Capture the cell that displays the provided text and extract its (X, Y) central coordinate. 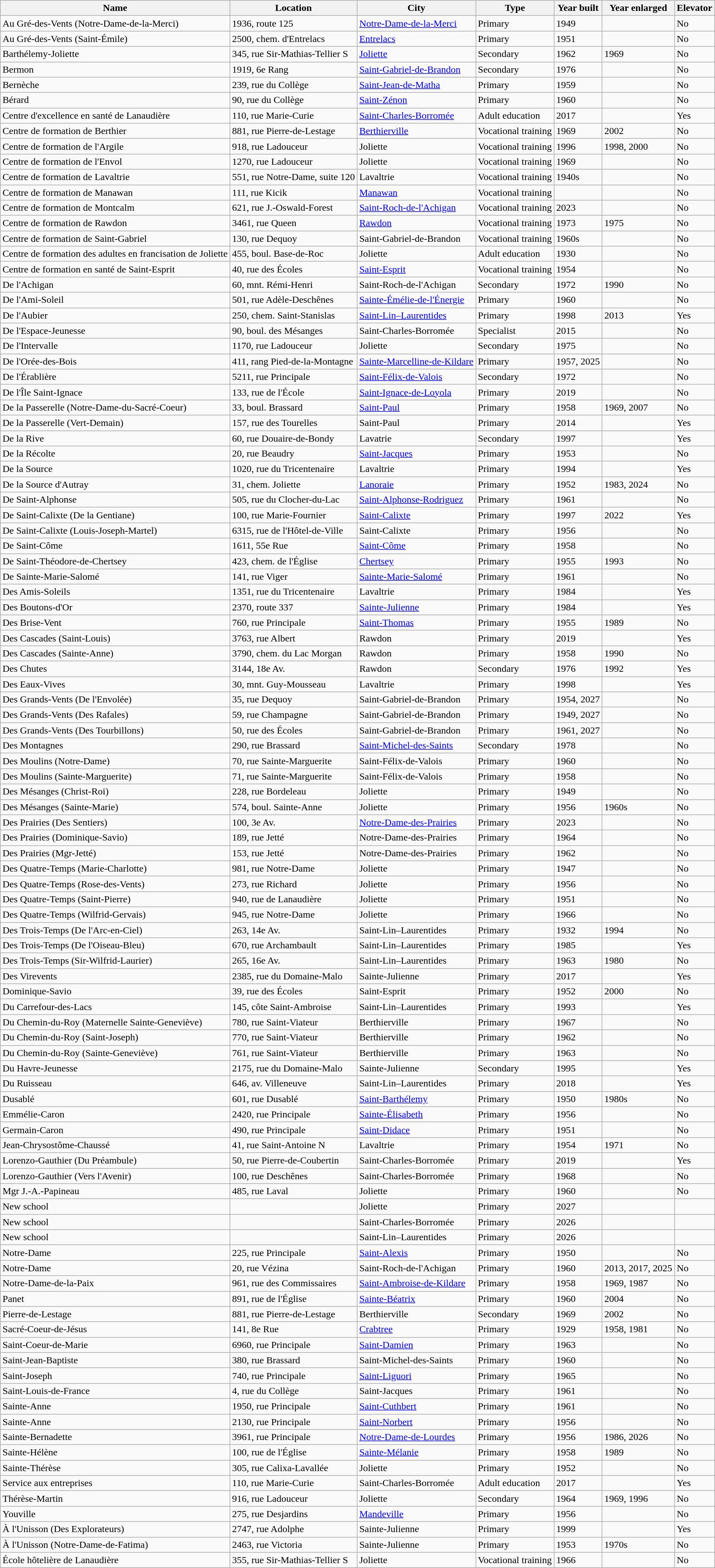
239, rue du Collège (293, 85)
780, rue Saint-Viateur (293, 1022)
1978 (578, 746)
Service aux entreprises (115, 1483)
940, rue de Lanaudière (293, 899)
485, rue Laval (293, 1191)
Location (293, 8)
Bérard (115, 100)
2130, rue Principale (293, 1421)
Des Montagnes (115, 746)
1961, 2027 (578, 730)
1980s (638, 1099)
2000 (638, 992)
Lavatrie (416, 438)
1995 (578, 1068)
1968 (578, 1176)
916, rue Ladouceur (293, 1499)
100, rue Deschênes (293, 1176)
3461, rue Queen (293, 223)
Des Grands-Vents (De l'Envolée) (115, 700)
490, rue Principale (293, 1130)
Youville (115, 1514)
2013, 2017, 2025 (638, 1268)
Saint-Alexis (416, 1253)
Du Ruisseau (115, 1084)
621, rue J.-Oswald-Forest (293, 208)
345, rue Sir-Mathias-Tellier S (293, 54)
Lorenzo-Gauthier (Du Préambule) (115, 1160)
Elevator (695, 8)
100, rue de l'Église (293, 1453)
1958, 1981 (638, 1329)
90, rue du Collège (293, 100)
Des Trois-Temps (De l'Arc-en-Ciel) (115, 930)
De Saint-Calixte (Louis-Joseph-Martel) (115, 530)
411, rang Pied-de-la-Montagne (293, 361)
2175, rue du Domaine-Malo (293, 1068)
Germain-Caron (115, 1130)
1020, rue du Tricentenaire (293, 469)
760, rue Principale (293, 623)
1936, route 125 (293, 23)
Sainte-Hélène (115, 1453)
Centre de formation de Lavaltrie (115, 177)
761, rue Saint-Viateur (293, 1053)
3144, 18e Av. (293, 669)
Sainte-Bernadette (115, 1437)
1940s (578, 177)
De la Passerelle (Vert-Demain) (115, 423)
6960, rue Principale (293, 1345)
Des Brise-Vent (115, 623)
2500, chem. d'Entrelacs (293, 39)
60, rue Douaire-de-Bondy (293, 438)
Des Moulins (Notre-Dame) (115, 761)
De la Passerelle (Notre-Dame-du-Sacré-Coeur) (115, 407)
1971 (638, 1145)
2385, rue du Domaine-Malo (293, 976)
1985 (578, 945)
Crabtree (416, 1329)
30, mnt. Guy-Mousseau (293, 684)
De la Source (115, 469)
Des Moulins (Sainte-Marguerite) (115, 776)
2420, rue Principale (293, 1114)
3961, rue Principale (293, 1437)
1970s (638, 1545)
Barthélemy-Joliette (115, 54)
Chertsey (416, 561)
39, rue des Écoles (293, 992)
3790, chem. du Lac Morgan (293, 653)
Des Amis-Soleils (115, 592)
1992 (638, 669)
De la Récolte (115, 454)
De Saint-Côme (115, 546)
De la Source d'Autray (115, 484)
265, 16e Av. (293, 961)
Des Quatre-Temps (Rose-des-Vents) (115, 884)
31, chem. Joliette (293, 484)
Sainte-Émélie-de-l'Énergie (416, 300)
290, rue Brassard (293, 746)
1947 (578, 868)
1270, rue Ladouceur (293, 161)
Du Chemin-du-Roy (Sainte-Geneviève) (115, 1053)
59, rue Champagne (293, 715)
5211, rue Principale (293, 377)
225, rue Principale (293, 1253)
Des Cascades (Sainte-Anne) (115, 653)
111, rue Kicik (293, 193)
Lanoraie (416, 484)
Centre de formation de l'Envol (115, 161)
1969, 2007 (638, 407)
Saint-Thomas (416, 623)
141, 8e Rue (293, 1329)
Pierre-de-Lestage (115, 1314)
1930 (578, 254)
50, rue des Écoles (293, 730)
918, rue Ladouceur (293, 146)
De l'Île Saint-Ignace (115, 392)
145, côte Saint-Ambroise (293, 1007)
Bernèche (115, 85)
1954, 2027 (578, 700)
Des Boutons-d'Or (115, 607)
De la Rive (115, 438)
1965 (578, 1375)
Sainte-Thérèse (115, 1468)
2014 (578, 423)
1170, rue Ladouceur (293, 346)
De Saint-Alphonse (115, 500)
Saint-Côme (416, 546)
1957, 2025 (578, 361)
Saint-Liguori (416, 1375)
École hôtelière de Lanaudière (115, 1560)
De Sainte-Marie-Salomé (115, 576)
Mgr J.-A.-Papineau (115, 1191)
961, rue des Commissaires (293, 1283)
1967 (578, 1022)
770, rue Saint-Viateur (293, 1038)
2022 (638, 515)
981, rue Notre-Dame (293, 868)
1980 (638, 961)
100, rue Marie-Fournier (293, 515)
2747, rue Adolphe (293, 1529)
157, rue des Tourelles (293, 423)
Des Trois-Temps (De l'Oiseau-Bleu) (115, 945)
De l'Orée-des-Bois (115, 361)
1959 (578, 85)
41, rue Saint-Antoine N (293, 1145)
1929 (578, 1329)
1969, 1987 (638, 1283)
380, rue Brassard (293, 1360)
Des Prairies (Mgr-Jetté) (115, 853)
273, rue Richard (293, 884)
Sainte-Marie-Salomé (416, 576)
1986, 2026 (638, 1437)
1611, 55e Rue (293, 546)
945, rue Notre-Dame (293, 914)
City (416, 8)
6315, rue de l'Hôtel-de-Ville (293, 530)
Des Prairies (Dominique-Savio) (115, 838)
1969, 1996 (638, 1499)
De l'Intervalle (115, 346)
Des Cascades (Saint-Louis) (115, 638)
Sainte-Élisabeth (416, 1114)
70, rue Sainte-Marguerite (293, 761)
2004 (638, 1299)
1932 (578, 930)
263, 14e Av. (293, 930)
505, rue du Clocher-du-Lac (293, 500)
455, boul. Base-de-Roc (293, 254)
Sainte-Mélanie (416, 1453)
Centre de formation des adultes en francisation de Joliette (115, 254)
Au Gré-des-Vents (Saint-Émile) (115, 39)
Saint-Cuthbert (416, 1406)
275, rue Desjardins (293, 1514)
50, rue Pierre-de-Coubertin (293, 1160)
2015 (578, 331)
100, 3e Av. (293, 822)
Saint-Jean-Baptiste (115, 1360)
2463, rue Victoria (293, 1545)
Du Havre-Jeunesse (115, 1068)
Saint-Zénon (416, 100)
71, rue Sainte-Marguerite (293, 776)
Saint-Jean-de-Matha (416, 85)
Des Mésanges (Sainte-Marie) (115, 807)
250, chem. Saint-Stanislas (293, 315)
35, rue Dequoy (293, 700)
601, rue Dusablé (293, 1099)
305, rue Calixa-Lavallée (293, 1468)
141, rue Viger (293, 576)
De l'Ami-Soleil (115, 300)
Des Grands-Vents (Des Tourbillons) (115, 730)
Jean-Chrysostôme-Chaussé (115, 1145)
Sainte-Béatrix (416, 1299)
De Saint-Calixte (De la Gentiane) (115, 515)
De l'Espace-Jeunesse (115, 331)
Dusablé (115, 1099)
Lorenzo-Gauthier (Vers l'Avenir) (115, 1176)
Saint-Coeur-de-Marie (115, 1345)
574, boul. Sainte-Anne (293, 807)
Saint-Ambroise-de-Kildare (416, 1283)
2013 (638, 315)
Thérèse-Martin (115, 1499)
Au Gré-des-Vents (Notre-Dame-de-la-Merci) (115, 23)
189, rue Jetté (293, 838)
Centre de formation de Berthier (115, 131)
Des Chutes (115, 669)
2027 (578, 1207)
Bermon (115, 69)
1999 (578, 1529)
Notre-Dame-de-Lourdes (416, 1437)
33, boul. Brassard (293, 407)
Des Mésanges (Christ-Roi) (115, 792)
Des Virevents (115, 976)
Des Trois-Temps (Sir-Wilfrid-Laurier) (115, 961)
À l'Unisson (Des Explorateurs) (115, 1529)
1973 (578, 223)
60, mnt. Rémi-Henri (293, 285)
Du Chemin-du-Roy (Saint-Joseph) (115, 1038)
Saint-Louis-de-France (115, 1391)
1996 (578, 146)
Des Quatre-Temps (Marie-Charlotte) (115, 868)
Saint-Joseph (115, 1375)
Des Grands-Vents (Des Rafales) (115, 715)
Saint-Ignace-de-Loyola (416, 392)
1998, 2000 (638, 146)
Name (115, 8)
740, rue Principale (293, 1375)
133, rue de l'École (293, 392)
2018 (578, 1084)
Dominique-Savio (115, 992)
551, rue Notre-Dame, suite 120 (293, 177)
Du Chemin-du-Roy (Maternelle Sainte-Geneviève) (115, 1022)
Sacré-Coeur-de-Jésus (115, 1329)
De l'Achigan (115, 285)
40, rue des Écoles (293, 269)
Saint-Didace (416, 1130)
Type (515, 8)
Year enlarged (638, 8)
355, rue Sir-Mathias-Tellier S (293, 1560)
20, rue Vézina (293, 1268)
Year built (578, 8)
Du Carrefour-des-Lacs (115, 1007)
Des Quatre-Temps (Saint-Pierre) (115, 899)
228, rue Bordeleau (293, 792)
20, rue Beaudry (293, 454)
Saint-Norbert (416, 1421)
501, rue Adèle-Deschênes (293, 300)
Centre de formation de l'Argile (115, 146)
1351, rue du Tricentenaire (293, 592)
Saint-Damien (416, 1345)
Des Prairies (Des Sentiers) (115, 822)
Sainte-Marcelline-de-Kildare (416, 361)
891, rue de l'Église (293, 1299)
3763, rue Albert (293, 638)
646, av. Villeneuve (293, 1084)
423, chem. de l'Église (293, 561)
153, rue Jetté (293, 853)
1919, 6e Rang (293, 69)
Centre de formation en santé de Saint-Esprit (115, 269)
Centre de formation de Manawan (115, 193)
Manawan (416, 193)
Centre de formation de Montcalm (115, 208)
Notre-Dame-de-la-Merci (416, 23)
130, rue Dequoy (293, 239)
Des Quatre-Temps (Wilfrid-Gervais) (115, 914)
Panet (115, 1299)
Notre-Dame-de-la-Paix (115, 1283)
1949, 2027 (578, 715)
Emmélie-Caron (115, 1114)
À l'Unisson (Notre-Dame-de-Fatima) (115, 1545)
Centre d'excellence en santé de Lanaudière (115, 115)
2370, route 337 (293, 607)
Entrelacs (416, 39)
Mandeville (416, 1514)
90, boul. des Mésanges (293, 331)
Centre de formation de Saint-Gabriel (115, 239)
Specialist (515, 331)
1950, rue Principale (293, 1406)
1983, 2024 (638, 484)
Saint-Alphonse-Rodriguez (416, 500)
Centre de formation de Rawdon (115, 223)
4, rue du Collège (293, 1391)
670, rue Archambault (293, 945)
Saint-Barthélemy (416, 1099)
De Saint-Théodore-de-Chertsey (115, 561)
De l'Aubier (115, 315)
De l'Érablière (115, 377)
Des Eaux-Vives (115, 684)
